Find where the given text appears and provide that cell's center as (X, Y) coordinate. 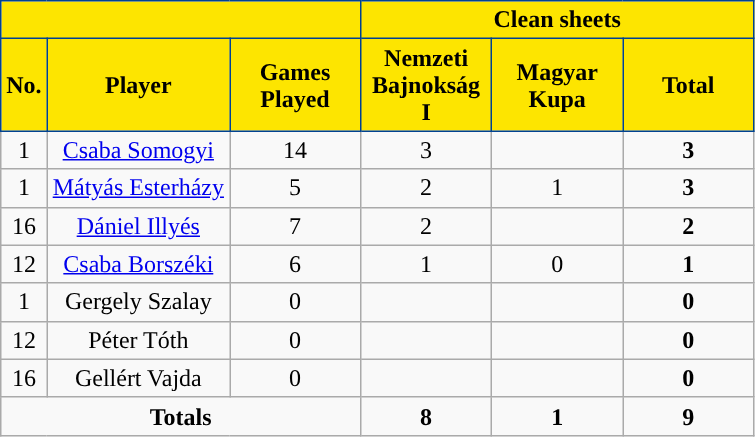
9 (688, 416)
Clean sheets (558, 20)
Péter Tóth (138, 340)
Total (688, 85)
Magyar Kupa (558, 85)
Games Played (296, 85)
Mátyás Esterházy (138, 188)
6 (296, 264)
14 (296, 150)
Csaba Borszéki (138, 264)
7 (296, 226)
5 (296, 188)
8 (426, 416)
Player (138, 85)
Gellért Vajda (138, 378)
Gergely Szalay (138, 302)
No. (24, 85)
Dániel Illyés (138, 226)
Totals (181, 416)
Nemzeti Bajnokság I (426, 85)
Csaba Somogyi (138, 150)
